Output the (x, y) coordinate of the center of the cell containing the given text.  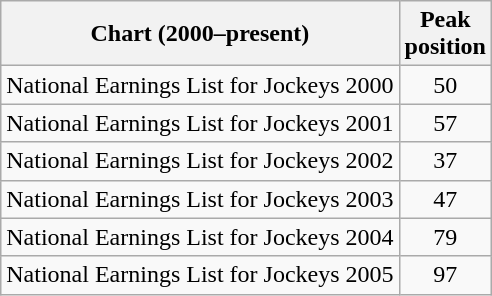
National Earnings List for Jockeys 2000 (200, 85)
National Earnings List for Jockeys 2002 (200, 161)
National Earnings List for Jockeys 2003 (200, 199)
97 (445, 275)
57 (445, 123)
47 (445, 199)
Peakposition (445, 34)
Chart (2000–present) (200, 34)
37 (445, 161)
National Earnings List for Jockeys 2001 (200, 123)
National Earnings List for Jockeys 2004 (200, 237)
50 (445, 85)
National Earnings List for Jockeys 2005 (200, 275)
79 (445, 237)
